Locate the cell with the specified text and output its [x, y] center coordinate. 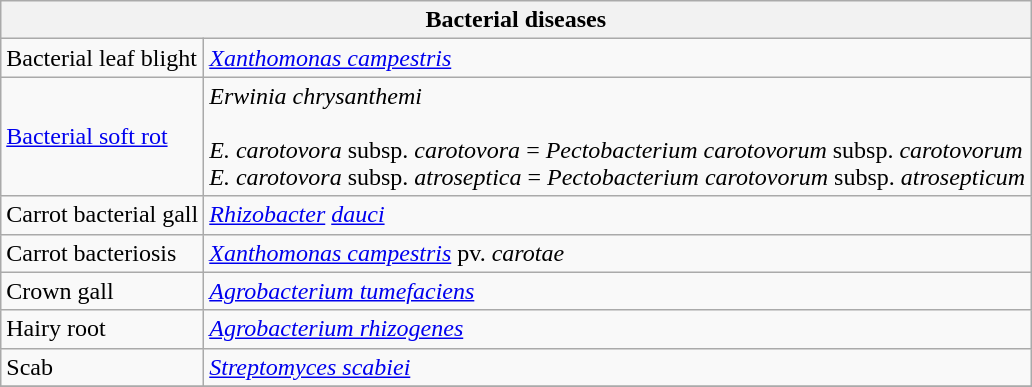
Bacterial soft rot [102, 136]
Agrobacterium tumefaciens [618, 291]
Carrot bacteriosis [102, 253]
Xanthomonas campestris pv. carotae [618, 253]
Crown gall [102, 291]
Xanthomonas campestris [618, 58]
Hairy root [102, 329]
Rhizobacter dauci [618, 215]
Bacterial diseases [516, 20]
Scab [102, 367]
Bacterial leaf blight [102, 58]
Agrobacterium rhizogenes [618, 329]
Carrot bacterial gall [102, 215]
Streptomyces scabiei [618, 367]
